From the cell containing the given text, extract its center point as (x, y) coordinate. 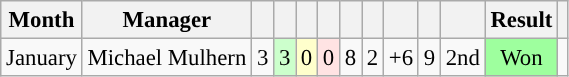
Manager (166, 20)
2 (373, 58)
Michael Mulhern (166, 58)
2nd (462, 58)
Result (522, 20)
January (42, 58)
+6 (402, 58)
8 (351, 58)
9 (429, 58)
Won (522, 58)
Month (42, 20)
